Return [x, y] of the center of cell containing provided text 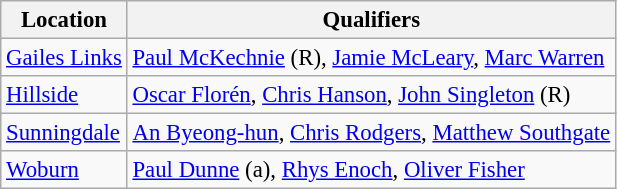
Hillside [64, 95]
Location [64, 20]
Paul Dunne (a), Rhys Enoch, Oliver Fisher [371, 170]
Paul McKechnie (R), Jamie McLeary, Marc Warren [371, 58]
Woburn [64, 170]
An Byeong-hun, Chris Rodgers, Matthew Southgate [371, 133]
Sunningdale [64, 133]
Oscar Florén, Chris Hanson, John Singleton (R) [371, 95]
Gailes Links [64, 58]
Qualifiers [371, 20]
